Pinpoint the cell where the given text exists, returning its (x, y) midpoint coordinate. 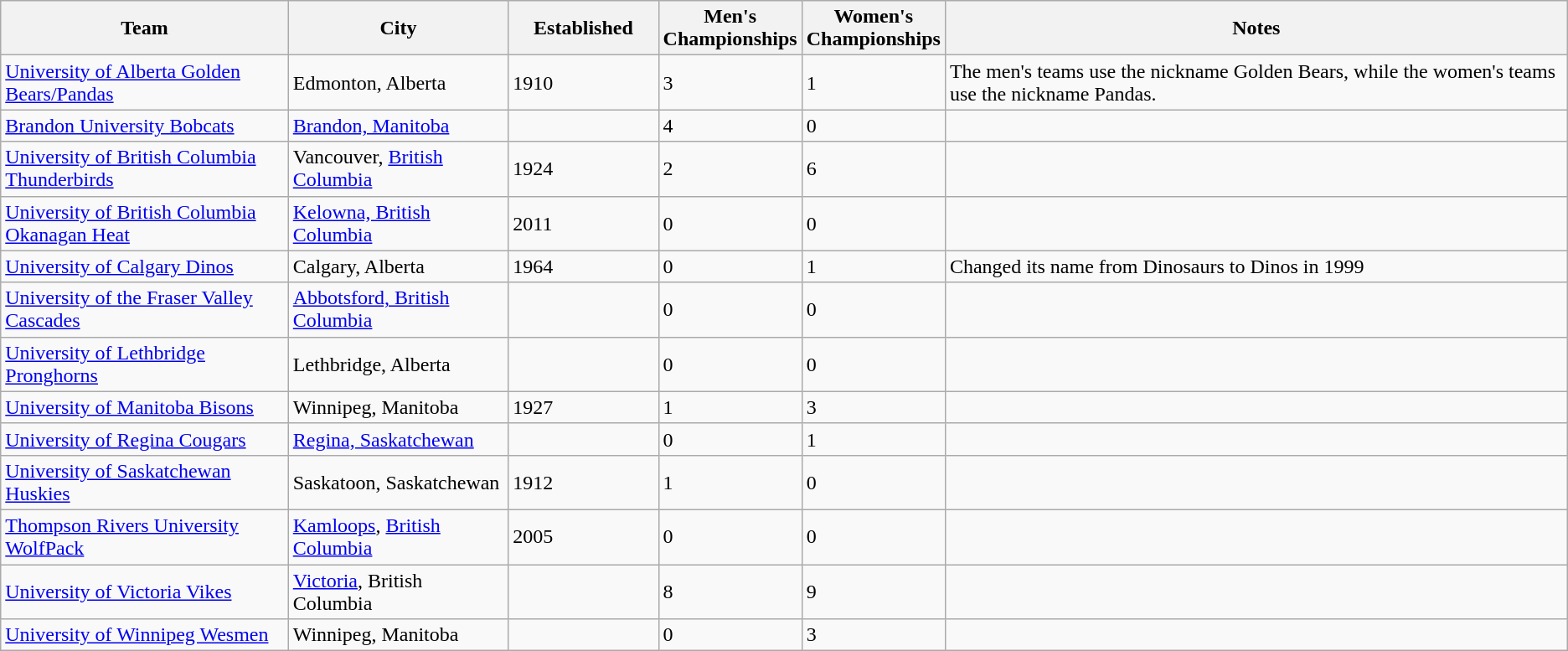
Changed its name from Dinosaurs to Dinos in 1999 (1256, 266)
Abbotsford, British Columbia (399, 310)
The men's teams use the nickname Golden Bears, while the women's teams use the nickname Pandas. (1256, 82)
2011 (583, 223)
Men's Championships (730, 28)
University of British Columbia Thunderbirds (144, 169)
University of Saskatchewan Huskies (144, 483)
City (399, 28)
Vancouver, British Columbia (399, 169)
Saskatoon, Saskatchewan (399, 483)
University of Winnipeg Wesmen (144, 635)
Team (144, 28)
University of Calgary Dinos (144, 266)
Victoria, British Columbia (399, 592)
University of Regina Cougars (144, 439)
Established (583, 28)
University of British Columbia Okanagan Heat (144, 223)
2 (730, 169)
Women's Championships (873, 28)
University of Lethbridge Pronghorns (144, 364)
9 (873, 592)
Regina, Saskatchewan (399, 439)
Lethbridge, Alberta (399, 364)
1924 (583, 169)
6 (873, 169)
4 (730, 126)
Calgary, Alberta (399, 266)
Notes (1256, 28)
University of Victoria Vikes (144, 592)
University of Alberta Golden Bears/Pandas (144, 82)
Brandon University Bobcats (144, 126)
Edmonton, Alberta (399, 82)
8 (730, 592)
1964 (583, 266)
2005 (583, 536)
1927 (583, 407)
University of Manitoba Bisons (144, 407)
1910 (583, 82)
Kelowna, British Columbia (399, 223)
University of the Fraser Valley Cascades (144, 310)
Thompson Rivers University WolfPack (144, 536)
Kamloops, British Columbia (399, 536)
Brandon, Manitoba (399, 126)
1912 (583, 483)
